Determine the (X, Y) coordinate at the center of the cell enclosing the given text.  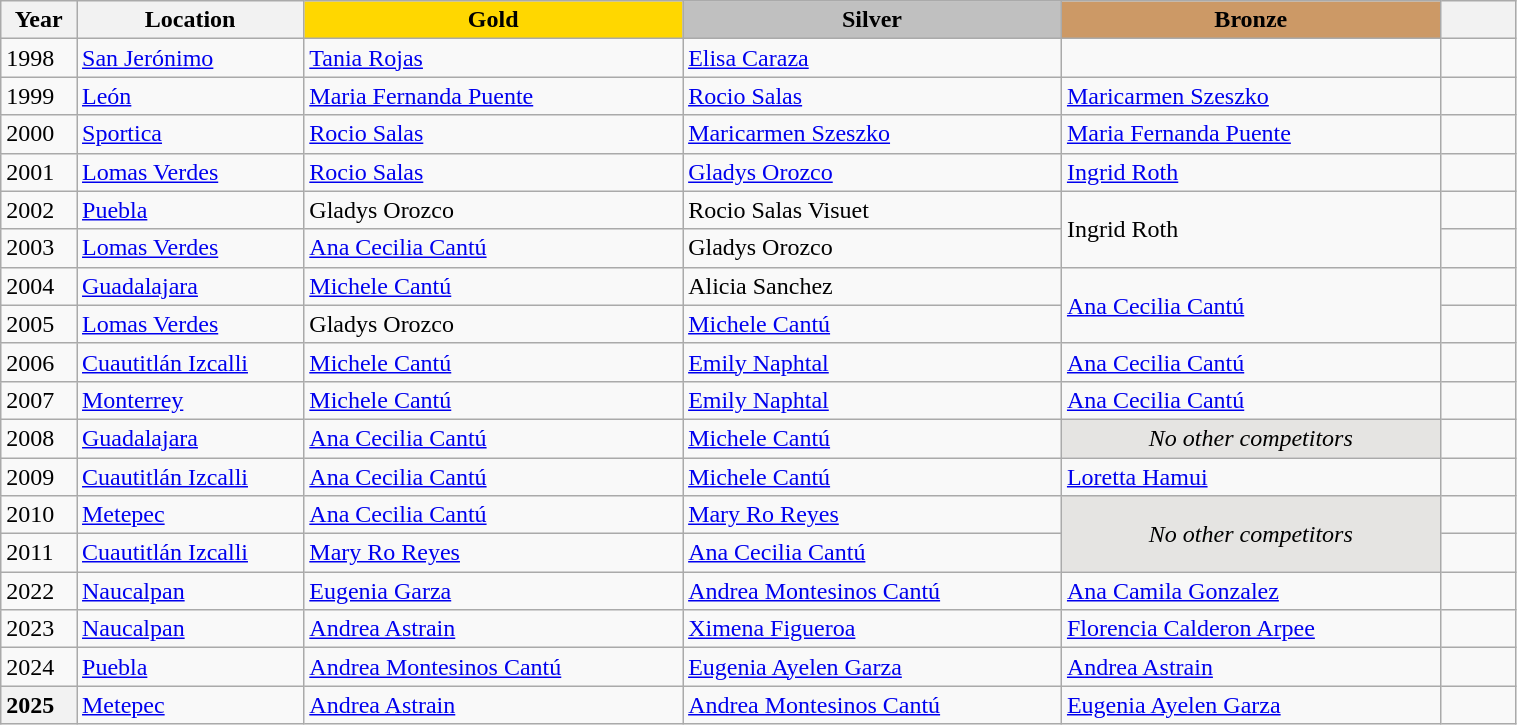
Silver (872, 20)
Alicia Sanchez (872, 286)
1999 (39, 96)
Elisa Caraza (872, 58)
Florencia Calderon Arpee (1250, 629)
2009 (39, 477)
Eugenia Garza (494, 591)
2007 (39, 400)
Gold (494, 20)
Bronze (1250, 20)
2004 (39, 286)
Tania Rojas (494, 58)
2022 (39, 591)
Ana Camila Gonzalez (1250, 591)
2006 (39, 362)
2025 (39, 705)
Year (39, 20)
Ximena Figueroa (872, 629)
1998 (39, 58)
2001 (39, 172)
2010 (39, 515)
Monterrey (190, 400)
Location (190, 20)
San Jerónimo (190, 58)
Rocio Salas Visuet (872, 210)
2003 (39, 248)
Loretta Hamui (1250, 477)
2024 (39, 667)
2008 (39, 438)
Sportica (190, 134)
2002 (39, 210)
2000 (39, 134)
2011 (39, 553)
León (190, 96)
2023 (39, 629)
2005 (39, 324)
